Capture the cell that displays the provided text and extract its (x, y) central coordinate. 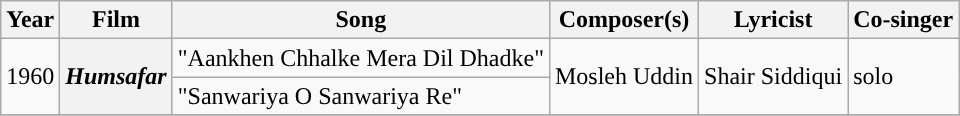
Mosleh Uddin (624, 77)
Composer(s) (624, 20)
solo (904, 77)
"Sanwariya O Sanwariya Re" (360, 96)
Year (30, 20)
1960 (30, 77)
Song (360, 20)
Humsafar (116, 77)
Lyricist (774, 20)
"Aankhen Chhalke Mera Dil Dhadke" (360, 58)
Film (116, 20)
Shair Siddiqui (774, 77)
Co-singer (904, 20)
